Detect which cell encompasses the target text, then output its [X, Y] center coordinate. 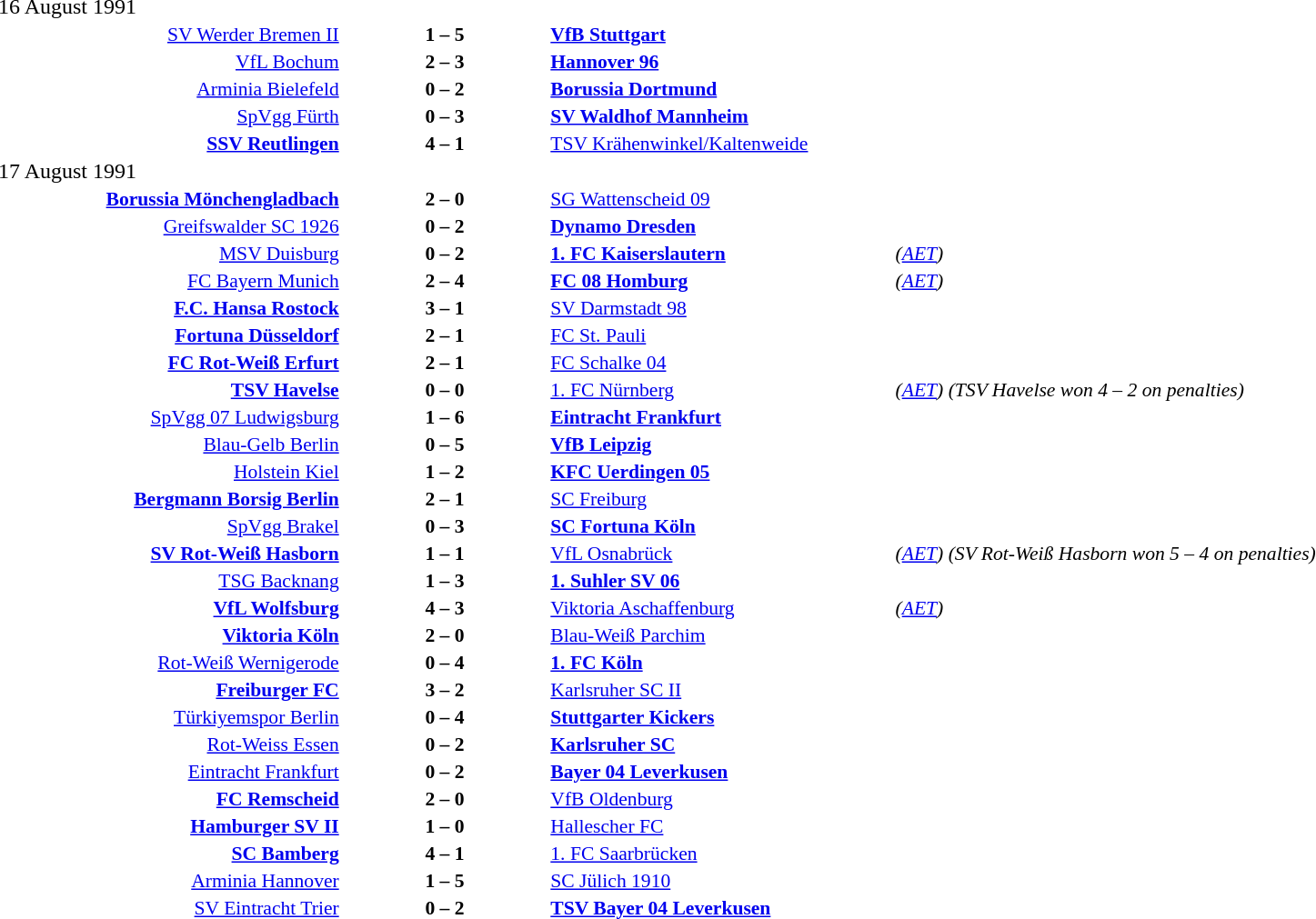
Eintracht Frankfurt [721, 417]
SC Freiburg [721, 499]
1. Suhler SV 06 [721, 581]
4 – 3 [446, 608]
SC Fortuna Köln [721, 526]
0 – 5 [446, 445]
SG Wattenscheid 09 [721, 199]
Karlsruher SC II [721, 690]
FC Schalke 04 [721, 363]
1 – 3 [446, 581]
Blau-Weiß Parchim [721, 635]
1 – 1 [446, 554]
Karlsruher SC [721, 744]
VfL Osnabrück [721, 554]
1 – 6 [446, 417]
KFC Uerdingen 05 [721, 472]
3 – 2 [446, 690]
VfB Stuttgart [721, 35]
1. FC Kaiserslautern [721, 254]
FC 08 Homburg [721, 281]
Dynamo Dresden [721, 226]
1. FC Saarbrücken [721, 854]
SC Jülich 1910 [721, 881]
1. FC Köln [721, 663]
VfB Oldenburg [721, 799]
1. FC Nürnberg [721, 390]
TSV Krähenwinkel/Kaltenweide [721, 144]
0 – 0 [446, 390]
FC St. Pauli [721, 335]
Hallescher FC [721, 826]
2 – 3 [446, 62]
SV Darmstadt 98 [721, 308]
1 – 0 [446, 826]
Stuttgarter Kickers [721, 717]
VfB Leipzig [721, 445]
Bayer 04 Leverkusen [721, 772]
SV Waldhof Mannheim [721, 116]
Borussia Dortmund [721, 89]
Hannover 96 [721, 62]
2 – 4 [446, 281]
1 – 2 [446, 472]
Viktoria Aschaffenburg [721, 608]
3 – 1 [446, 308]
